Identify which cell holds the provided text, then report its [x, y] central coordinate. 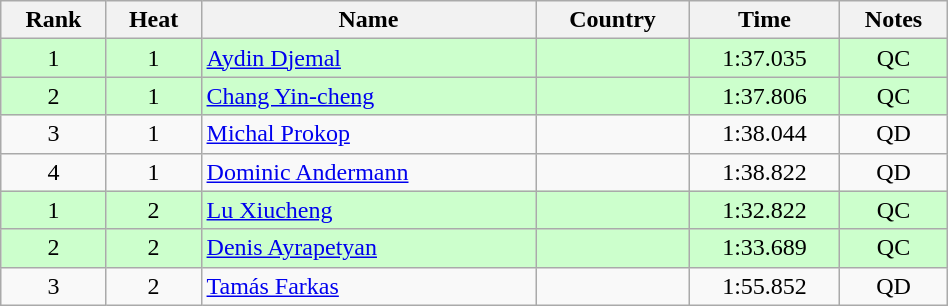
Time [764, 20]
Notes [894, 20]
Tamás Farkas [368, 286]
Denis Ayrapetyan [368, 248]
Country [613, 20]
Name [368, 20]
1:33.689 [764, 248]
1:38.044 [764, 134]
Rank [54, 20]
1:55.852 [764, 286]
1:37.035 [764, 58]
Heat [154, 20]
1:37.806 [764, 96]
1:38.822 [764, 172]
Chang Yin-cheng [368, 96]
Michal Prokop [368, 134]
Aydin Djemal [368, 58]
Lu Xiucheng [368, 210]
1:32.822 [764, 210]
4 [54, 172]
Dominic Andermann [368, 172]
